Capture the cell that displays the provided text and extract its (x, y) central coordinate. 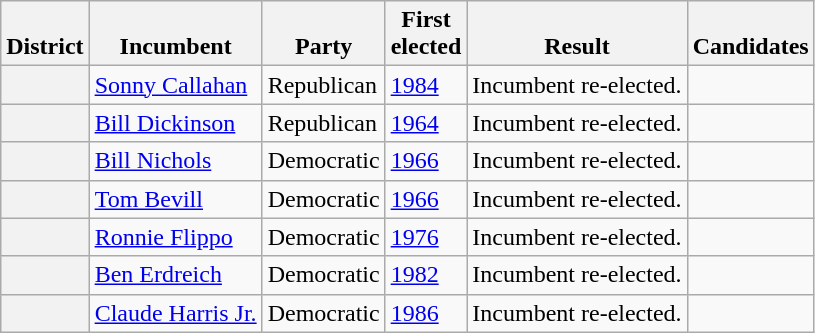
Claude Harris Jr. (176, 313)
Incumbent (176, 34)
Bill Dickinson (176, 123)
Party (324, 34)
Candidates (750, 34)
1986 (426, 313)
Ronnie Flippo (176, 237)
Sonny Callahan (176, 85)
Result (577, 34)
Bill Nichols (176, 161)
Ben Erdreich (176, 275)
1982 (426, 275)
District (45, 34)
1976 (426, 237)
1984 (426, 85)
1964 (426, 123)
Tom Bevill (176, 199)
Firstelected (426, 34)
